Return the [X, Y] coordinate for the center point of the cell that contains the specified text.  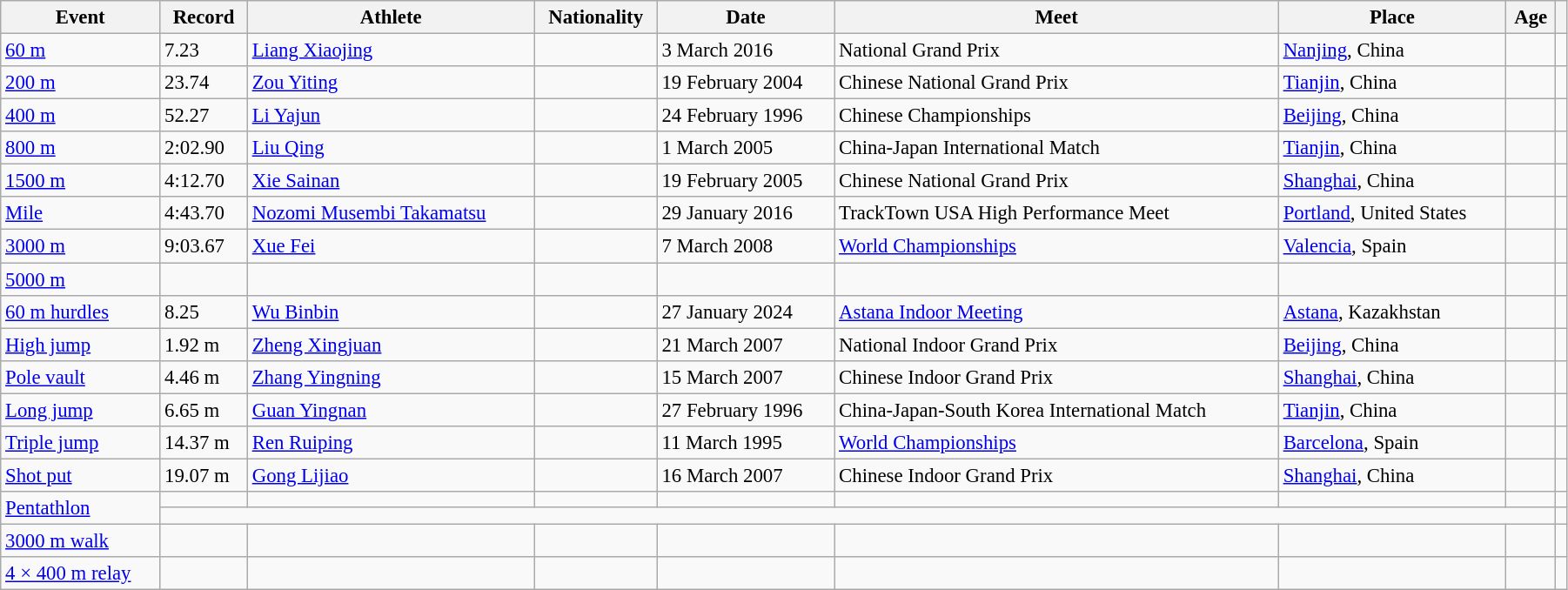
Athlete [391, 17]
Chinese Championships [1056, 116]
5000 m [80, 279]
200 m [80, 83]
9:03.67 [204, 246]
14.37 m [204, 443]
TrackTown USA High Performance Meet [1056, 213]
1.92 m [204, 345]
Liu Qing [391, 148]
52.27 [204, 116]
4 × 400 m relay [80, 573]
National Grand Prix [1056, 50]
Li Yajun [391, 116]
8.25 [204, 312]
Mile [80, 213]
4.46 m [204, 377]
1500 m [80, 181]
Valencia, Spain [1392, 246]
Zheng Xingjuan [391, 345]
7.23 [204, 50]
Triple jump [80, 443]
China-Japan-South Korea International Match [1056, 410]
4:12.70 [204, 181]
4:43.70 [204, 213]
Xue Fei [391, 246]
Astana Indoor Meeting [1056, 312]
27 February 1996 [746, 410]
3000 m walk [80, 540]
19 February 2004 [746, 83]
Place [1392, 17]
Liang Xiaojing [391, 50]
2:02.90 [204, 148]
3000 m [80, 246]
29 January 2016 [746, 213]
Age [1531, 17]
Nationality [595, 17]
Barcelona, Spain [1392, 443]
Wu Binbin [391, 312]
Meet [1056, 17]
Ren Ruiping [391, 443]
6.65 m [204, 410]
Event [80, 17]
60 m hurdles [80, 312]
23.74 [204, 83]
Gong Lijiao [391, 475]
7 March 2008 [746, 246]
Astana, Kazakhstan [1392, 312]
High jump [80, 345]
Portland, United States [1392, 213]
China-Japan International Match [1056, 148]
800 m [80, 148]
21 March 2007 [746, 345]
Pentathlon [80, 508]
National Indoor Grand Prix [1056, 345]
Date [746, 17]
16 March 2007 [746, 475]
Nanjing, China [1392, 50]
Record [204, 17]
11 March 1995 [746, 443]
400 m [80, 116]
Shot put [80, 475]
19 February 2005 [746, 181]
Zhang Yingning [391, 377]
15 March 2007 [746, 377]
19.07 m [204, 475]
3 March 2016 [746, 50]
27 January 2024 [746, 312]
Pole vault [80, 377]
Long jump [80, 410]
Xie Sainan [391, 181]
Zou Yiting [391, 83]
60 m [80, 50]
1 March 2005 [746, 148]
24 February 1996 [746, 116]
Nozomi Musembi Takamatsu [391, 213]
Guan Yingnan [391, 410]
